Extract the (X, Y) coordinate from the center of the cell holding the provided text.  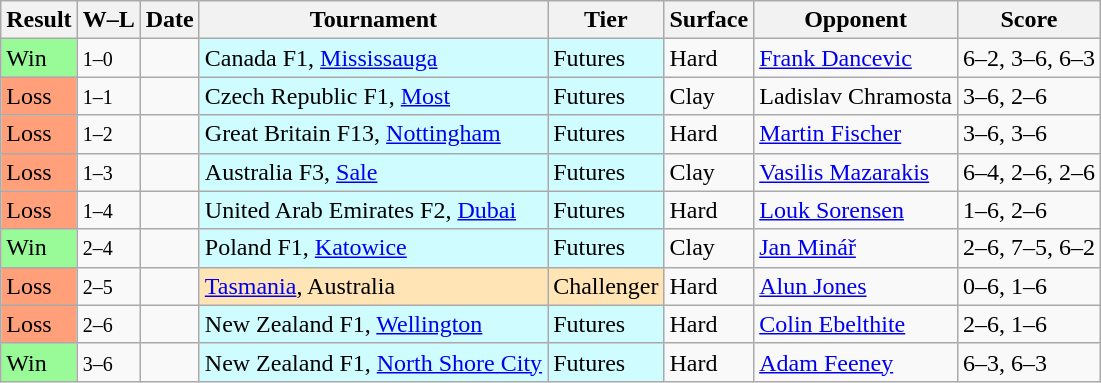
Great Britain F13, Nottingham (373, 134)
1–3 (108, 172)
Date (170, 20)
Challenger (606, 286)
Ladislav Chramosta (856, 96)
1–4 (108, 210)
6–3, 6–3 (1028, 362)
W–L (108, 20)
Frank Dancevic (856, 58)
6–4, 2–6, 2–6 (1028, 172)
1–2 (108, 134)
Martin Fischer (856, 134)
0–6, 1–6 (1028, 286)
United Arab Emirates F2, Dubai (373, 210)
Australia F3, Sale (373, 172)
2–5 (108, 286)
Score (1028, 20)
Tournament (373, 20)
Vasilis Mazarakis (856, 172)
1–6, 2–6 (1028, 210)
New Zealand F1, North Shore City (373, 362)
Louk Sorensen (856, 210)
Jan Minář (856, 248)
Result (39, 20)
2–6, 1–6 (1028, 324)
3–6, 2–6 (1028, 96)
2–6 (108, 324)
1–0 (108, 58)
1–1 (108, 96)
Tasmania, Australia (373, 286)
2–6, 7–5, 6–2 (1028, 248)
6–2, 3–6, 6–3 (1028, 58)
Tier (606, 20)
Alun Jones (856, 286)
Poland F1, Katowice (373, 248)
Canada F1, Mississauga (373, 58)
Adam Feeney (856, 362)
3–6, 3–6 (1028, 134)
Czech Republic F1, Most (373, 96)
3–6 (108, 362)
Colin Ebelthite (856, 324)
2–4 (108, 248)
Surface (709, 20)
Opponent (856, 20)
New Zealand F1, Wellington (373, 324)
